Capture the cell that displays the provided text and extract its [X, Y] central coordinate. 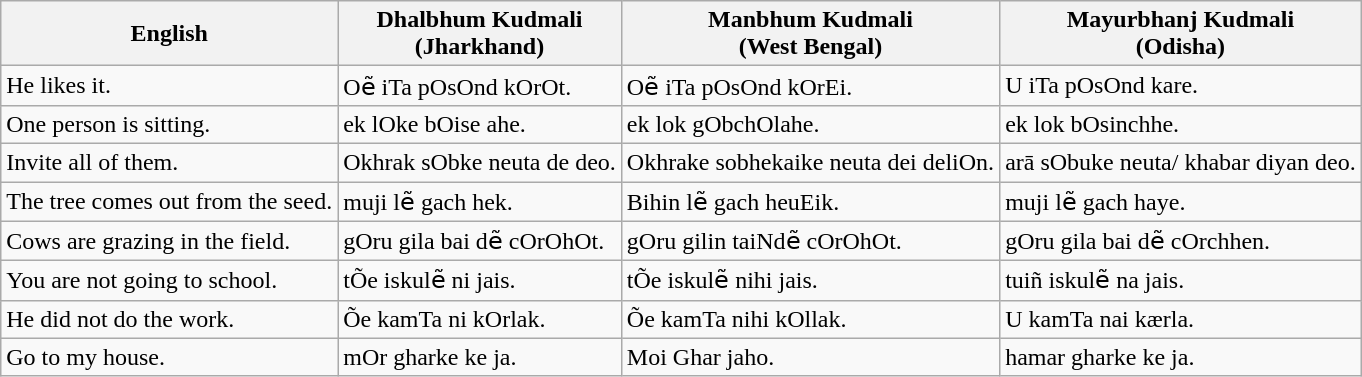
The tree comes out from the seed. [170, 202]
gOru gilin taiNdẽ cOrOhOt. [810, 241]
Mayurbhanj Kudmali (Odisha) [1181, 34]
hamar gharke ke ja. [1181, 357]
Oẽ iTa pOsOnd kOrOt. [480, 86]
Go to my house. [170, 357]
Manbhum Kudmali (West Bengal) [810, 34]
tuiñ iskulẽ na jais. [1181, 281]
ek lok bOsinchhe. [1181, 124]
U iTa pOsOnd kare. [1181, 86]
Cows are grazing in the field. [170, 241]
Moi Ghar jaho. [810, 357]
Oẽ iTa pOsOnd kOrEi. [810, 86]
One person is sitting. [170, 124]
He did not do the work. [170, 319]
Bihin lẽ gach heuEik. [810, 202]
ek lOke bOise ahe. [480, 124]
mOr gharke ke ja. [480, 357]
Õe kamTa ni kOrlak. [480, 319]
tÕe iskulẽ ni jais. [480, 281]
gOru gila bai dẽ cOrchhen. [1181, 241]
Invite all of them. [170, 162]
Õe kamTa nihi kOllak. [810, 319]
Okhrake sobhekaike neuta dei deliOn. [810, 162]
Dhalbhum Kudmali (Jharkhand) [480, 34]
English [170, 34]
Okhrak sObke neuta de deo. [480, 162]
muji lẽ gach haye. [1181, 202]
ek lok gObchOlahe. [810, 124]
tÕe iskulẽ nihi jais. [810, 281]
muji lẽ gach hek. [480, 202]
You are not going to school. [170, 281]
gOru gila bai dẽ cOrOhOt. [480, 241]
arā sObuke neuta/ khabar diyan deo. [1181, 162]
U kamTa nai kærla. [1181, 319]
He likes it. [170, 86]
